Provide the [x, y] coordinate of the cell's center where the given text is located.  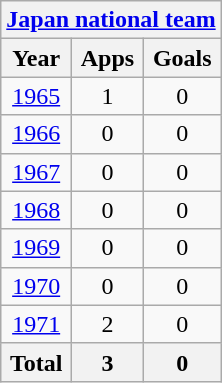
1967 [36, 172]
Japan national team [111, 20]
1965 [36, 96]
1 [108, 96]
Apps [108, 58]
Year [36, 58]
Total [36, 362]
1971 [36, 324]
1968 [36, 210]
1970 [36, 286]
1966 [36, 134]
Goals [182, 58]
3 [108, 362]
2 [108, 324]
1969 [36, 248]
